Search for the cell housing the specified text and yield its [X, Y] center coordinate. 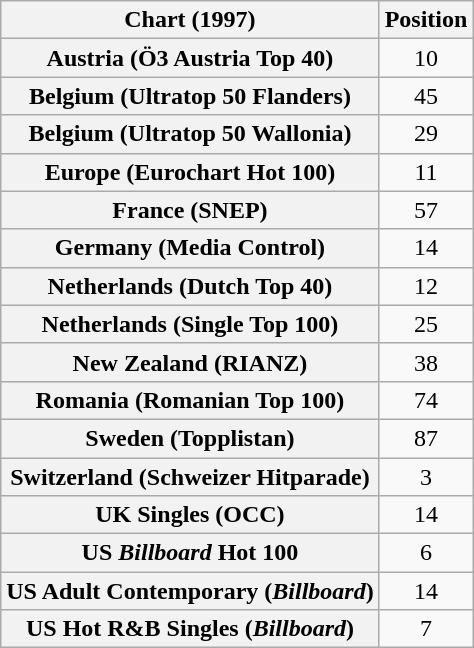
Netherlands (Single Top 100) [190, 324]
Netherlands (Dutch Top 40) [190, 286]
29 [426, 134]
Position [426, 20]
New Zealand (RIANZ) [190, 362]
Romania (Romanian Top 100) [190, 400]
74 [426, 400]
87 [426, 438]
7 [426, 629]
Germany (Media Control) [190, 248]
6 [426, 553]
France (SNEP) [190, 210]
Belgium (Ultratop 50 Flanders) [190, 96]
US Billboard Hot 100 [190, 553]
12 [426, 286]
25 [426, 324]
US Adult Contemporary (Billboard) [190, 591]
10 [426, 58]
Switzerland (Schweizer Hitparade) [190, 477]
UK Singles (OCC) [190, 515]
US Hot R&B Singles (Billboard) [190, 629]
Sweden (Topplistan) [190, 438]
57 [426, 210]
Europe (Eurochart Hot 100) [190, 172]
11 [426, 172]
Belgium (Ultratop 50 Wallonia) [190, 134]
Chart (1997) [190, 20]
38 [426, 362]
Austria (Ö3 Austria Top 40) [190, 58]
45 [426, 96]
3 [426, 477]
